From the cell containing the given text, extract its center point as [x, y] coordinate. 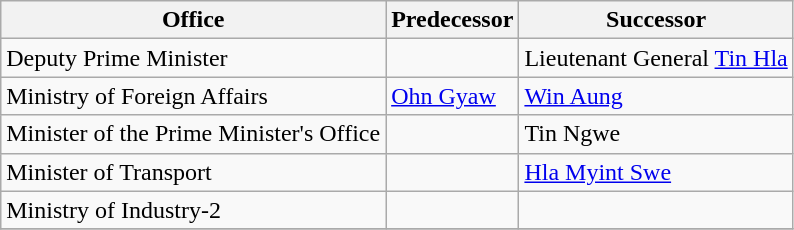
Ohn Gyaw [452, 96]
Win Aung [656, 96]
Deputy Prime Minister [194, 58]
Minister of the Prime Minister's Office [194, 134]
Minister of Transport [194, 172]
Lieutenant General Tin Hla [656, 58]
Ministry of Industry-2 [194, 210]
Office [194, 20]
Predecessor [452, 20]
Ministry of Foreign Affairs [194, 96]
Tin Ngwe [656, 134]
Hla Myint Swe [656, 172]
Successor [656, 20]
